Determine the [x, y] coordinate at the center of the cell enclosing the given text.  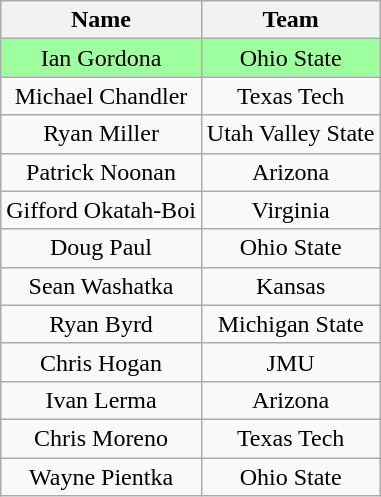
Ryan Byrd [102, 324]
Team [290, 20]
Kansas [290, 286]
Virginia [290, 210]
Ian Gordona [102, 58]
JMU [290, 362]
Michael Chandler [102, 96]
Ivan Lerma [102, 400]
Ryan Miller [102, 134]
Sean Washatka [102, 286]
Utah Valley State [290, 134]
Name [102, 20]
Doug Paul [102, 248]
Gifford Okatah-Boi [102, 210]
Patrick Noonan [102, 172]
Chris Hogan [102, 362]
Chris Moreno [102, 438]
Wayne Pientka [102, 477]
Michigan State [290, 324]
